Scan for the cell matching the given text and deliver its (x, y) coordinate at center. 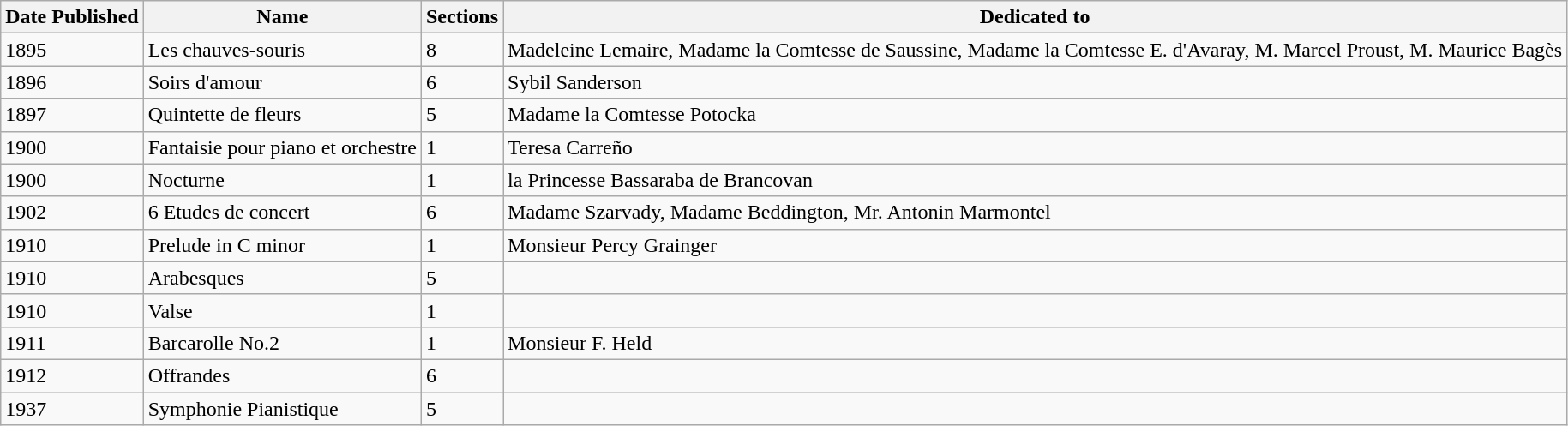
Soirs d'amour (282, 82)
Sybil Sanderson (1036, 82)
Teresa Carreño (1036, 147)
6 Etudes de concert (282, 213)
Nocturne (282, 180)
Symphonie Pianistique (282, 409)
1902 (72, 213)
Quintette de fleurs (282, 115)
Dedicated to (1036, 17)
1911 (72, 343)
la Princesse Bassaraba de Brancovan (1036, 180)
1895 (72, 50)
Date Published (72, 17)
Madame Szarvady, Madame Beddington, Mr. Antonin Marmontel (1036, 213)
Name (282, 17)
1937 (72, 409)
Monsieur Percy Grainger (1036, 245)
Fantaisie pour piano et orchestre (282, 147)
Madeleine Lemaire, Madame la Comtesse de Saussine, Madame la Comtesse E. d'Avaray, M. Marcel Proust, M. Maurice Bagès (1036, 50)
Monsieur F. Held (1036, 343)
Les chauves-souris (282, 50)
Offrandes (282, 375)
Sections (461, 17)
Prelude in C minor (282, 245)
8 (461, 50)
1897 (72, 115)
1896 (72, 82)
Barcarolle No.2 (282, 343)
Madame la Comtesse Potocka (1036, 115)
Valse (282, 310)
1912 (72, 375)
Arabesques (282, 278)
